Capture the cell that displays the provided text and extract its (x, y) central coordinate. 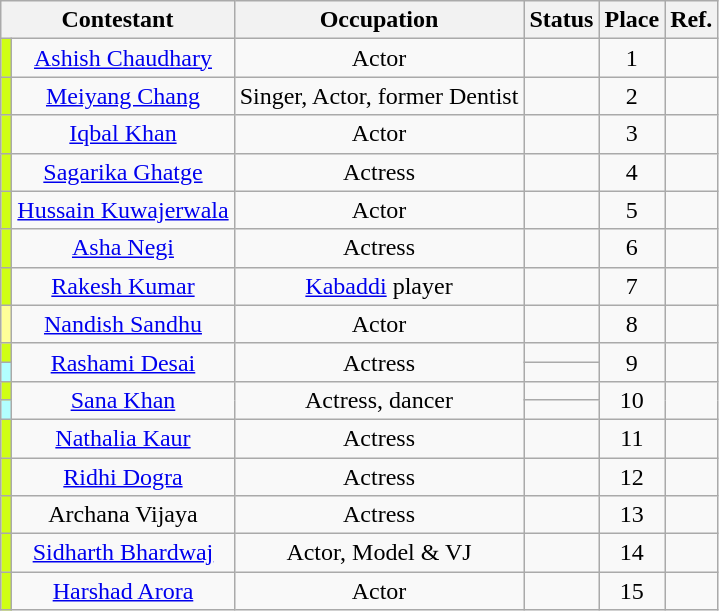
Status (562, 20)
Iqbal Khan (123, 134)
9 (632, 362)
Kabaddi player (379, 286)
Asha Negi (123, 248)
Rakesh Kumar (123, 286)
10 (632, 400)
Meiyang Chang (123, 96)
3 (632, 134)
Sidharth Bhardwaj (123, 553)
Occupation (379, 20)
13 (632, 515)
8 (632, 324)
Rashami Desai (123, 362)
5 (632, 210)
2 (632, 96)
Sana Khan (123, 400)
12 (632, 477)
15 (632, 591)
Hussain Kuwajerwala (123, 210)
1 (632, 58)
Contestant (118, 20)
4 (632, 172)
14 (632, 553)
6 (632, 248)
Nandish Sandhu (123, 324)
Archana Vijaya (123, 515)
Harshad Arora (123, 591)
Ashish Chaudhary (123, 58)
Nathalia Kaur (123, 438)
Singer, Actor, former Dentist (379, 96)
Ref. (692, 20)
Sagarika Ghatge (123, 172)
11 (632, 438)
Actress, dancer (379, 400)
Place (632, 20)
Ridhi Dogra (123, 477)
7 (632, 286)
Actor, Model & VJ (379, 553)
